Search for the cell housing the specified text and yield its [x, y] center coordinate. 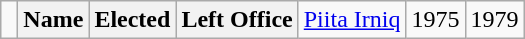
1979 [494, 20]
Left Office [237, 20]
Elected [132, 20]
1975 [436, 20]
Piita Irniq [352, 20]
Name [54, 20]
